Scan for the cell matching the given text and deliver its (X, Y) coordinate at center. 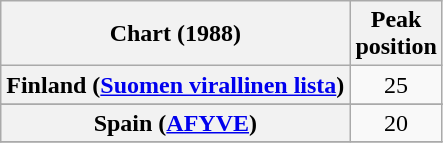
Spain (AFYVE) (176, 123)
Finland (Suomen virallinen lista) (176, 85)
25 (396, 85)
20 (396, 123)
Chart (1988) (176, 34)
Peakposition (396, 34)
